From the cell containing the given text, extract its center point as (X, Y) coordinate. 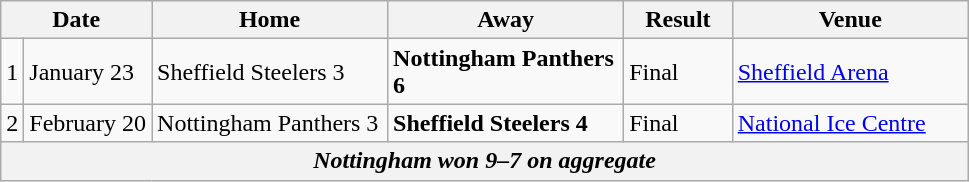
Nottingham won 9–7 on aggregate (485, 161)
January 23 (88, 72)
Nottingham Panthers 3 (270, 123)
Home (270, 20)
Sheffield Arena (850, 72)
Away (506, 20)
Venue (850, 20)
February 20 (88, 123)
Sheffield Steelers 4 (506, 123)
2 (12, 123)
Sheffield Steelers 3 (270, 72)
1 (12, 72)
Date (76, 20)
Nottingham Panthers 6 (506, 72)
National Ice Centre (850, 123)
Result (678, 20)
